Scan for the cell matching the given text and deliver its (x, y) coordinate at center. 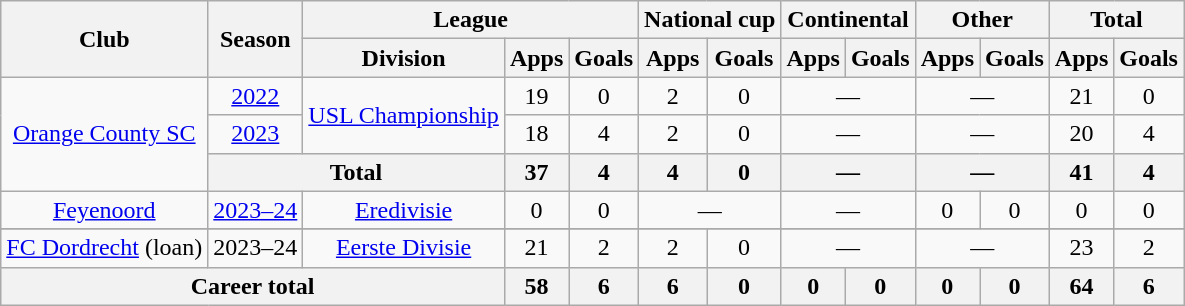
Club (104, 39)
National cup (710, 20)
USL Championship (404, 115)
64 (1081, 286)
23 (1081, 248)
20 (1081, 134)
Season (256, 39)
58 (536, 286)
2022 (256, 96)
Eerste Divisie (404, 248)
18 (536, 134)
Eredivisie (404, 210)
Career total (253, 286)
League (471, 20)
FC Dordrecht (loan) (104, 248)
Feyenoord (104, 210)
Continental (848, 20)
Division (404, 58)
Other (982, 20)
41 (1081, 172)
Orange County SC (104, 134)
2023 (256, 134)
37 (536, 172)
19 (536, 96)
